Detect which cell encompasses the target text, then output its (X, Y) center coordinate. 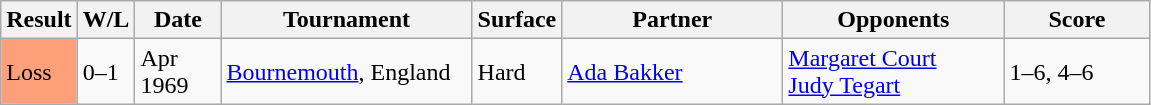
Bournemouth, England (346, 72)
Tournament (346, 20)
Ada Bakker (672, 72)
Margaret Court Judy Tegart (894, 72)
Hard (517, 72)
Loss (39, 72)
0–1 (106, 72)
Partner (672, 20)
Surface (517, 20)
Apr 1969 (178, 72)
Date (178, 20)
1–6, 4–6 (1077, 72)
Result (39, 20)
Opponents (894, 20)
W/L (106, 20)
Score (1077, 20)
